Pinpoint the cell where the given text exists, returning its (X, Y) midpoint coordinate. 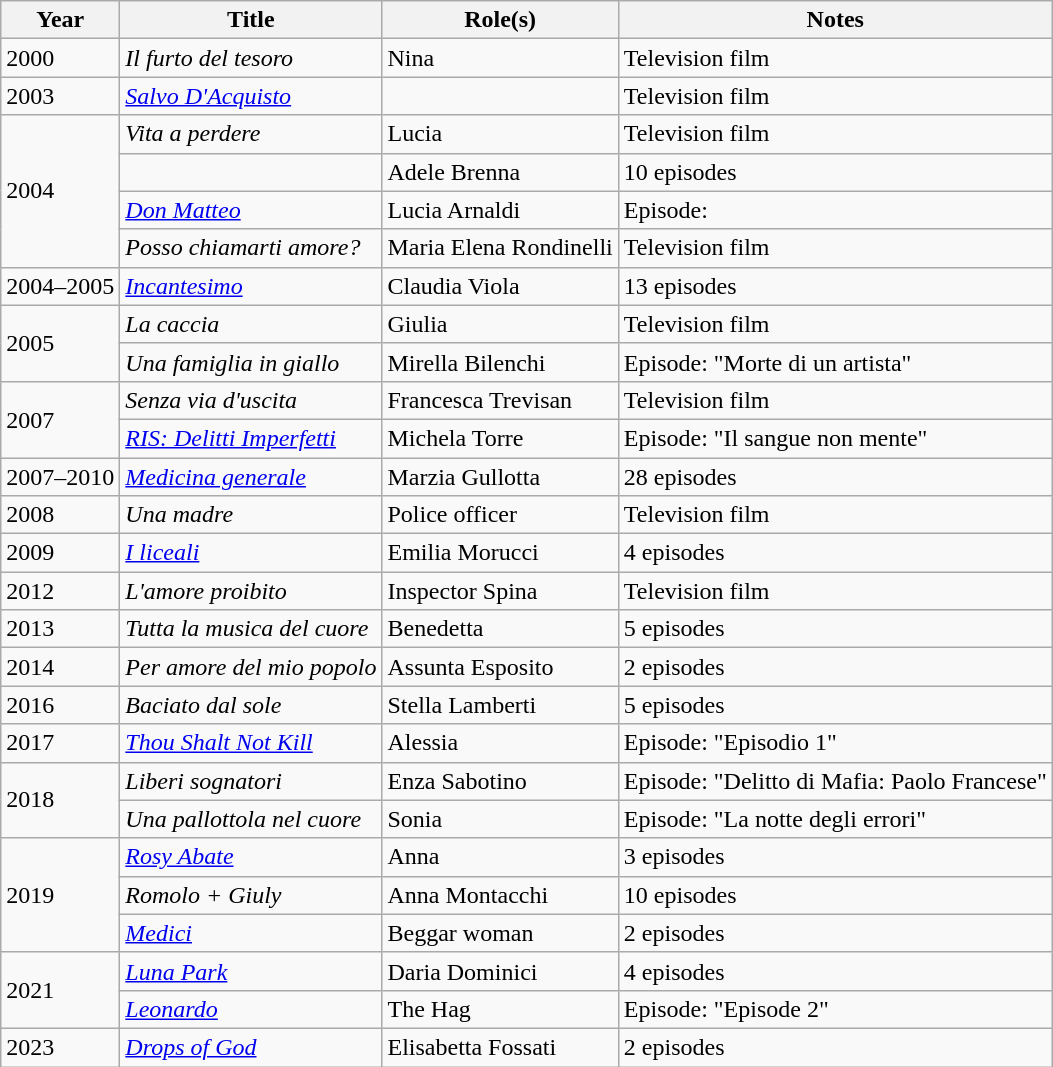
28 episodes (835, 477)
Anna (500, 857)
Thou Shalt Not Kill (251, 743)
Title (251, 20)
2007–2010 (60, 477)
13 episodes (835, 286)
Episode: "La notte degli errori" (835, 819)
2000 (60, 58)
Senza via d'uscita (251, 400)
2012 (60, 591)
2021 (60, 990)
Rosy Abate (251, 857)
Posso chiamarti amore? (251, 248)
Episode: "Delitto di Mafia: Paolo Francese" (835, 781)
Enza Sabotino (500, 781)
Maria Elena Rondinelli (500, 248)
Beggar woman (500, 933)
Episode: "Il sangue non mente" (835, 438)
Vita a perdere (251, 134)
I liceali (251, 553)
Francesca Trevisan (500, 400)
2005 (60, 343)
Marzia Gullotta (500, 477)
Incantesimo (251, 286)
2019 (60, 895)
Una madre (251, 515)
Una pallottola nel cuore (251, 819)
2014 (60, 667)
Elisabetta Fossati (500, 1047)
Claudia Viola (500, 286)
Il furto del tesoro (251, 58)
Giulia (500, 324)
2023 (60, 1047)
Episode: (835, 210)
Liberi sognatori (251, 781)
Daria Dominici (500, 971)
Tutta la musica del cuore (251, 629)
Notes (835, 20)
Episode: "Episode 2" (835, 1009)
Baciato dal sole (251, 705)
2016 (60, 705)
2003 (60, 96)
Episode: "Morte di un artista" (835, 362)
Michela Torre (500, 438)
Stella Lamberti (500, 705)
Medici (251, 933)
Romolo + Giuly (251, 895)
Una famiglia in giallo (251, 362)
Luna Park (251, 971)
Inspector Spina (500, 591)
Adele Brenna (500, 172)
Salvo D'Acquisto (251, 96)
2018 (60, 800)
2017 (60, 743)
Assunta Esposito (500, 667)
Alessia (500, 743)
2007 (60, 419)
The Hag (500, 1009)
2004 (60, 191)
Benedetta (500, 629)
Sonia (500, 819)
Lucia (500, 134)
Episode: "Episodio 1" (835, 743)
Mirella Bilenchi (500, 362)
2008 (60, 515)
Don Matteo (251, 210)
2013 (60, 629)
Medicina generale (251, 477)
Anna Montacchi (500, 895)
Year (60, 20)
Emilia Morucci (500, 553)
Role(s) (500, 20)
3 episodes (835, 857)
Lucia Arnaldi (500, 210)
L'amore proibito (251, 591)
Leonardo (251, 1009)
Per amore del mio popolo (251, 667)
La caccia (251, 324)
Police officer (500, 515)
Drops of God (251, 1047)
RIS: Delitti Imperfetti (251, 438)
Nina (500, 58)
2009 (60, 553)
2004–2005 (60, 286)
